Pinpoint the cell where the given text exists, returning its [x, y] midpoint coordinate. 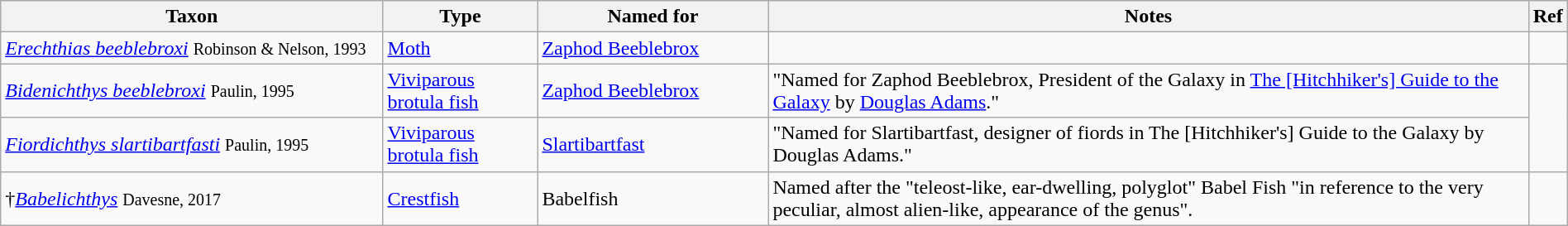
Babelfish [653, 199]
"Named for Zaphod Beeblebrox, President of the Galaxy in The [Hitchhiker's] Guide to the Galaxy by Douglas Adams." [1148, 91]
Erechthias beeblebroxi Robinson & Nelson, 1993 [192, 48]
Slartibartfast [653, 144]
"Named for Slartibartfast, designer of fiords in The [Hitchhiker's] Guide to the Galaxy by Douglas Adams." [1148, 144]
Ref [1548, 17]
†Babelichthys Davesne, 2017 [192, 199]
Type [460, 17]
Fiordichthys slartibartfasti Paulin, 1995 [192, 144]
Taxon [192, 17]
Named for [653, 17]
Bidenichthys beeblebroxi Paulin, 1995 [192, 91]
Named after the "teleost-like, ear-dwelling, polyglot" Babel Fish "in reference to the very peculiar, almost alien-like, appearance of the genus". [1148, 199]
Moth [460, 48]
Notes [1148, 17]
Crestfish [460, 199]
